Find where the given text appears and provide that cell's center as [X, Y] coordinate. 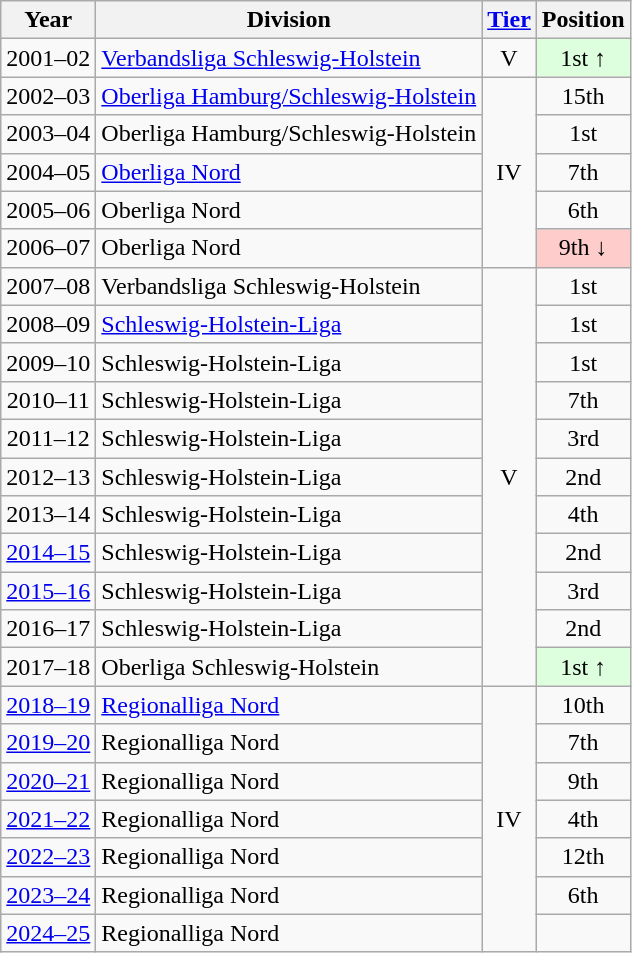
2001–02 [48, 58]
Oberliga Schleswig-Holstein [289, 667]
2021–22 [48, 819]
2008–09 [48, 324]
Tier [510, 20]
10th [583, 705]
2004–05 [48, 172]
2002–03 [48, 96]
Year [48, 20]
2005–06 [48, 210]
2009–10 [48, 362]
2023–24 [48, 895]
2018–19 [48, 705]
2012–13 [48, 477]
2019–20 [48, 743]
2022–23 [48, 857]
15th [583, 96]
2007–08 [48, 286]
2011–12 [48, 438]
2017–18 [48, 667]
2003–04 [48, 134]
9th ↓ [583, 248]
2016–17 [48, 629]
2024–25 [48, 933]
Position [583, 20]
2020–21 [48, 781]
2006–07 [48, 248]
12th [583, 857]
2014–15 [48, 553]
Division [289, 20]
2015–16 [48, 591]
2013–14 [48, 515]
2010–11 [48, 400]
9th [583, 781]
